Pinpoint the cell where the given text exists, returning its [x, y] midpoint coordinate. 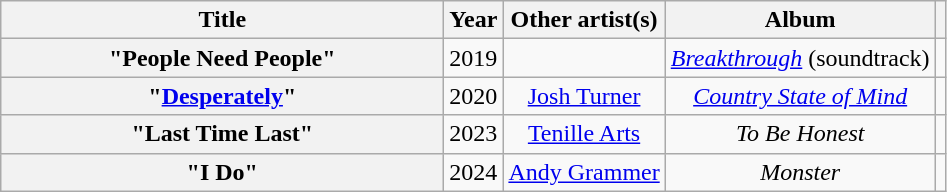
"Desperately" [222, 96]
2023 [474, 134]
Country State of Mind [800, 96]
"People Need People" [222, 58]
2024 [474, 172]
Album [800, 20]
Breakthrough (soundtrack) [800, 58]
2019 [474, 58]
Year [474, 20]
Other artist(s) [584, 20]
Title [222, 20]
Andy Grammer [584, 172]
"Last Time Last" [222, 134]
To Be Honest [800, 134]
Monster [800, 172]
2020 [474, 96]
Josh Turner [584, 96]
"I Do" [222, 172]
Tenille Arts [584, 134]
